Find where the given text appears and provide that cell's center as (X, Y) coordinate. 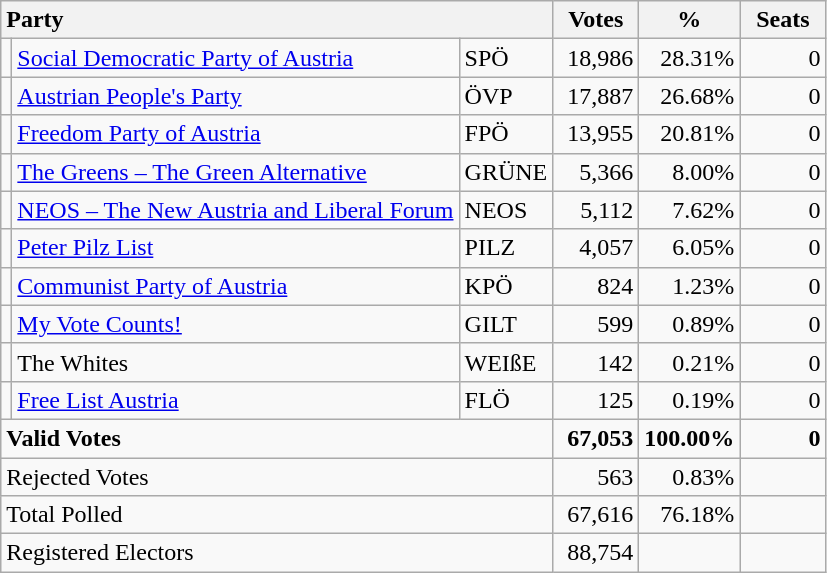
0.83% (690, 477)
88,754 (596, 553)
142 (596, 362)
KPÖ (506, 286)
Rejected Votes (277, 477)
5,112 (596, 210)
Seats (783, 20)
26.68% (690, 96)
Total Polled (277, 515)
1.23% (690, 286)
4,057 (596, 248)
WEIßE (506, 362)
Party (277, 20)
5,366 (596, 172)
The Greens – The Green Alternative (236, 172)
824 (596, 286)
13,955 (596, 134)
GILT (506, 324)
FLÖ (506, 400)
Social Democratic Party of Austria (236, 58)
67,053 (596, 438)
599 (596, 324)
ÖVP (506, 96)
Votes (596, 20)
7.62% (690, 210)
% (690, 20)
8.00% (690, 172)
Freedom Party of Austria (236, 134)
17,887 (596, 96)
My Vote Counts! (236, 324)
The Whites (236, 362)
18,986 (596, 58)
Communist Party of Austria (236, 286)
563 (596, 477)
6.05% (690, 248)
Peter Pilz List (236, 248)
125 (596, 400)
Austrian People's Party (236, 96)
FPÖ (506, 134)
76.18% (690, 515)
28.31% (690, 58)
Registered Electors (277, 553)
Free List Austria (236, 400)
0.21% (690, 362)
GRÜNE (506, 172)
Valid Votes (277, 438)
20.81% (690, 134)
0.89% (690, 324)
NEOS – The New Austria and Liberal Forum (236, 210)
67,616 (596, 515)
0.19% (690, 400)
100.00% (690, 438)
NEOS (506, 210)
PILZ (506, 248)
SPÖ (506, 58)
